Output the (x, y) coordinate of the center of the cell containing the given text.  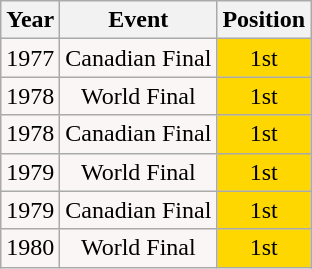
1980 (30, 248)
Event (138, 20)
Position (264, 20)
1977 (30, 58)
Year (30, 20)
